Detect which cell encompasses the target text, then output its (X, Y) center coordinate. 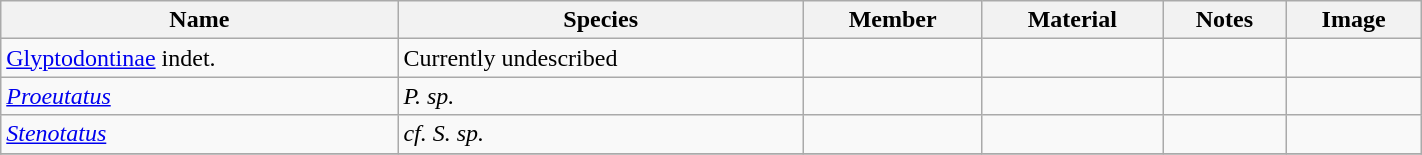
Notes (1224, 20)
Species (600, 20)
Proeutatus (200, 96)
Image (1354, 20)
Material (1072, 20)
P. sp. (600, 96)
Glyptodontinae indet. (200, 58)
cf. S. sp. (600, 134)
Name (200, 20)
Currently undescribed (600, 58)
Member (892, 20)
Stenotatus (200, 134)
